Find where the given text appears and provide that cell's center as [x, y] coordinate. 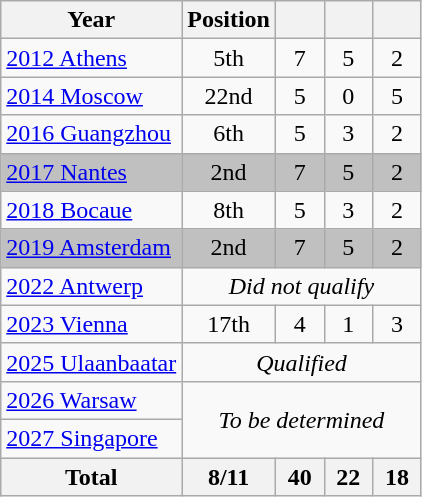
Year [92, 20]
5th [229, 58]
2012 Athens [92, 58]
Did not qualify [302, 286]
1 [348, 324]
2022 Antwerp [92, 286]
Position [229, 20]
40 [300, 477]
2016 Guangzhou [92, 134]
2026 Warsaw [92, 400]
2018 Bocaue [92, 210]
8/11 [229, 477]
22nd [229, 96]
2019 Amsterdam [92, 248]
Qualified [302, 362]
2025 Ulaanbaatar [92, 362]
2027 Singapore [92, 438]
17th [229, 324]
4 [300, 324]
2023 Vienna [92, 324]
2014 Moscow [92, 96]
Total [92, 477]
18 [398, 477]
6th [229, 134]
22 [348, 477]
2017 Nantes [92, 172]
8th [229, 210]
0 [348, 96]
To be determined [302, 419]
